From the cell containing the given text, extract its center point as (X, Y) coordinate. 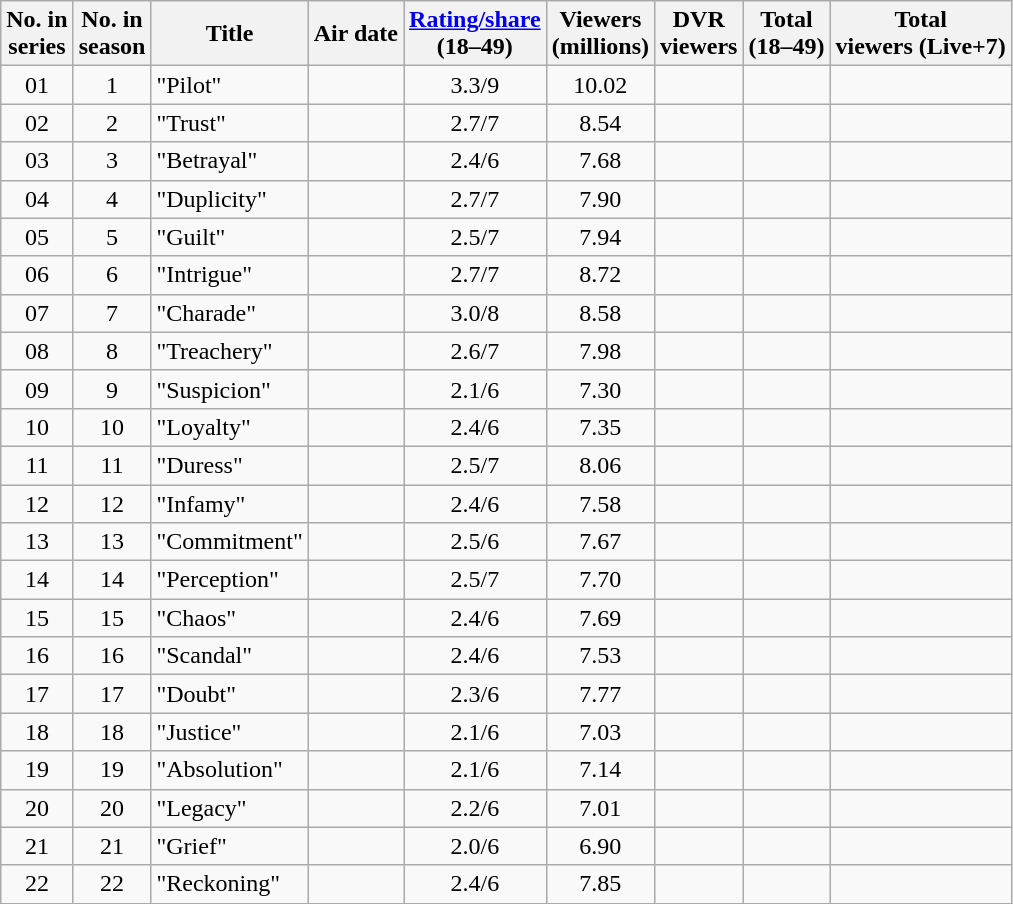
7.90 (600, 199)
"Doubt" (230, 694)
7.53 (600, 656)
2 (112, 123)
7.14 (600, 770)
3.3/9 (476, 85)
DVRviewers (699, 34)
Viewers(millions) (600, 34)
"Pilot" (230, 85)
07 (37, 313)
"Legacy" (230, 808)
03 (37, 161)
7.35 (600, 427)
7.70 (600, 580)
2.3/6 (476, 694)
7.03 (600, 732)
7.94 (600, 237)
"Chaos" (230, 618)
Title (230, 34)
"Grief" (230, 846)
7.67 (600, 542)
"Scandal" (230, 656)
1 (112, 85)
3 (112, 161)
7.30 (600, 389)
8.54 (600, 123)
8.58 (600, 313)
9 (112, 389)
"Treachery" (230, 351)
02 (37, 123)
"Betrayal" (230, 161)
01 (37, 85)
"Intrigue" (230, 275)
"Commitment" (230, 542)
4 (112, 199)
8.72 (600, 275)
"Absolution" (230, 770)
"Guilt" (230, 237)
2.6/7 (476, 351)
"Justice" (230, 732)
2.2/6 (476, 808)
Rating/share(18–49) (476, 34)
Air date (356, 34)
6.90 (600, 846)
04 (37, 199)
Total(18–49) (786, 34)
2.5/6 (476, 542)
"Infamy" (230, 503)
No. inseason (112, 34)
7.01 (600, 808)
"Suspicion" (230, 389)
7.77 (600, 694)
3.0/8 (476, 313)
"Charade" (230, 313)
"Duplicity" (230, 199)
"Perception" (230, 580)
5 (112, 237)
7.69 (600, 618)
8 (112, 351)
7 (112, 313)
7.58 (600, 503)
05 (37, 237)
2.0/6 (476, 846)
"Duress" (230, 465)
10.02 (600, 85)
06 (37, 275)
6 (112, 275)
No. inseries (37, 34)
7.85 (600, 884)
08 (37, 351)
Totalviewers (Live+7) (920, 34)
7.68 (600, 161)
8.06 (600, 465)
09 (37, 389)
"Trust" (230, 123)
"Loyalty" (230, 427)
7.98 (600, 351)
"Reckoning" (230, 884)
